Determine the [x, y] coordinate at the center of the cell enclosing the given text.  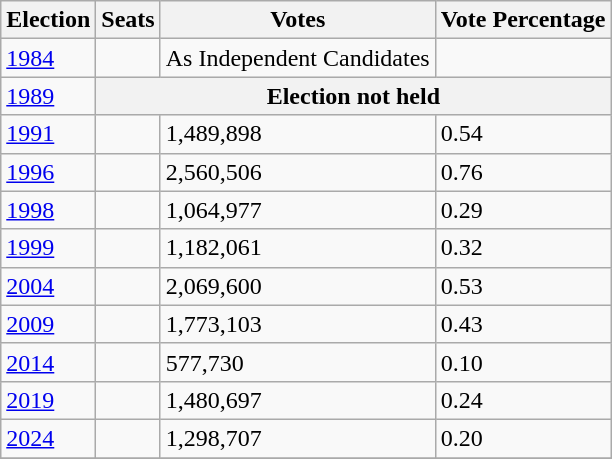
2,069,600 [298, 286]
1,064,977 [298, 210]
Vote Percentage [523, 20]
0.53 [523, 286]
2004 [48, 286]
1984 [48, 58]
0.20 [523, 438]
577,730 [298, 362]
1,182,061 [298, 248]
As Independent Candidates [298, 58]
1,773,103 [298, 324]
1,298,707 [298, 438]
0.76 [523, 172]
2,560,506 [298, 172]
0.29 [523, 210]
1996 [48, 172]
Votes [298, 20]
2014 [48, 362]
0.24 [523, 400]
2009 [48, 324]
0.32 [523, 248]
0.43 [523, 324]
Seats [128, 20]
1991 [48, 134]
2024 [48, 438]
1,480,697 [298, 400]
1999 [48, 248]
0.10 [523, 362]
1,489,898 [298, 134]
0.54 [523, 134]
1989 [48, 96]
1998 [48, 210]
2019 [48, 400]
Election [48, 20]
Election not held [354, 96]
